Identify which cell holds the provided text, then report its (X, Y) central coordinate. 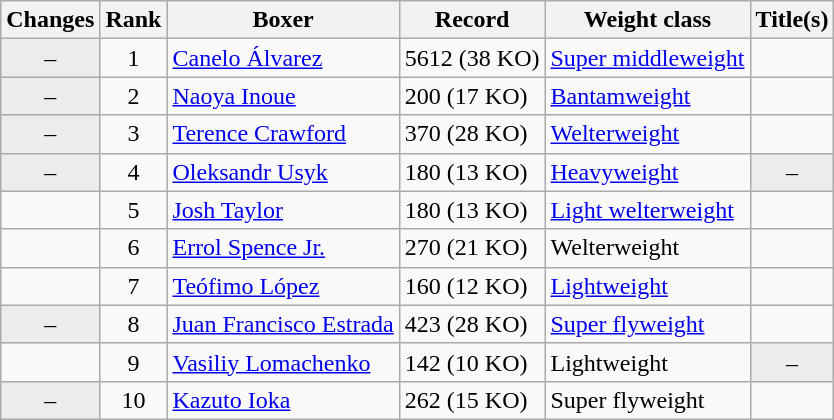
160 (12 KO) (472, 286)
6 (134, 248)
Kazuto Ioka (283, 400)
2 (134, 96)
Record (472, 20)
Weight class (648, 20)
Teófimo López (283, 286)
3 (134, 134)
142 (10 KO) (472, 362)
Boxer (283, 20)
5612 (38 KO) (472, 58)
9 (134, 362)
Super middleweight (648, 58)
Vasiliy Lomachenko (283, 362)
Heavyweight (648, 172)
10 (134, 400)
Terence Crawford (283, 134)
Canelo Álvarez (283, 58)
Title(s) (792, 20)
7 (134, 286)
Bantamweight (648, 96)
423 (28 KO) (472, 324)
262 (15 KO) (472, 400)
Light welterweight (648, 210)
Errol Spence Jr. (283, 248)
Changes (50, 20)
200 (17 KO) (472, 96)
270 (21 KO) (472, 248)
Oleksandr Usyk (283, 172)
Josh Taylor (283, 210)
1 (134, 58)
5 (134, 210)
Juan Francisco Estrada (283, 324)
8 (134, 324)
Rank (134, 20)
370 (28 KO) (472, 134)
4 (134, 172)
Naoya Inoue (283, 96)
